Search for the cell housing the specified text and yield its (X, Y) center coordinate. 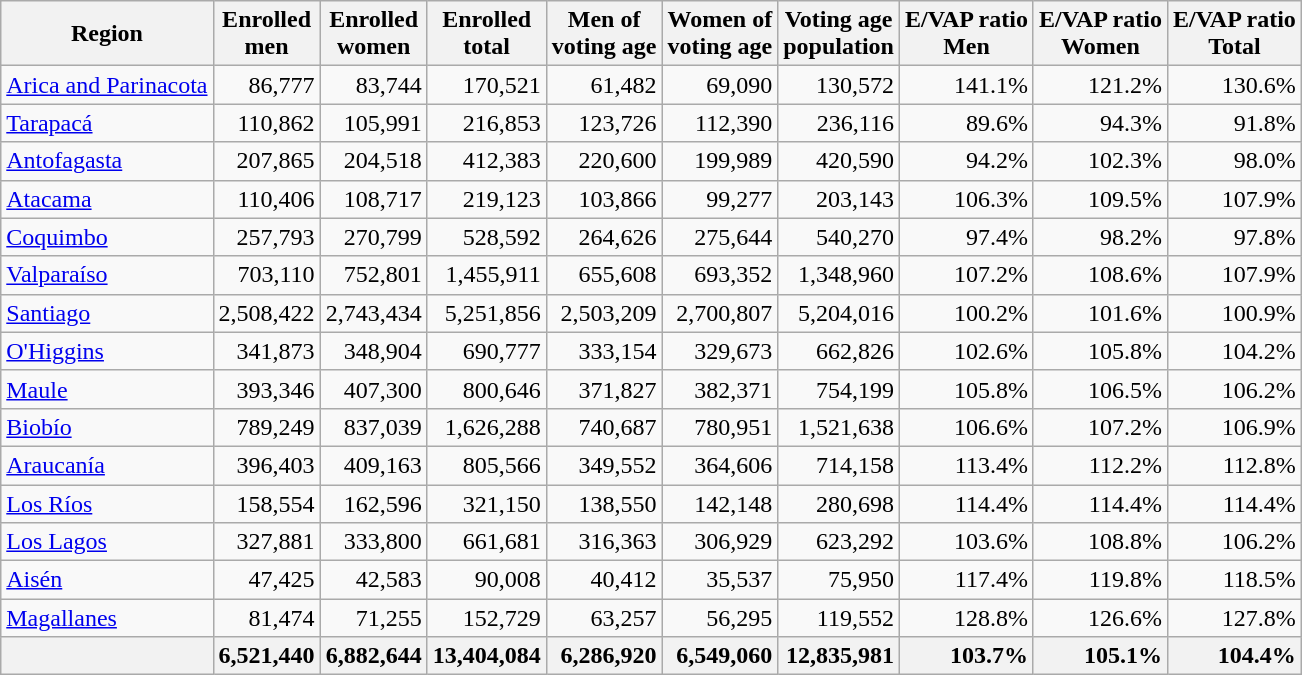
420,590 (839, 161)
E/VAP ratioTotal (1234, 34)
118.5% (1234, 580)
110,406 (266, 199)
6,521,440 (266, 656)
98.2% (1100, 237)
805,566 (486, 465)
102.6% (966, 351)
141.1% (966, 85)
800,646 (486, 389)
O'Higgins (107, 351)
56,295 (720, 618)
348,904 (374, 351)
142,148 (720, 503)
35,537 (720, 580)
Los Lagos (107, 542)
Tarapacá (107, 123)
81,474 (266, 618)
216,853 (486, 123)
199,989 (720, 161)
Los Ríos (107, 503)
98.0% (1234, 161)
130.6% (1234, 85)
112.8% (1234, 465)
837,039 (374, 427)
275,644 (720, 237)
108.6% (1100, 275)
703,110 (266, 275)
270,799 (374, 237)
127.8% (1234, 618)
69,090 (720, 85)
220,600 (604, 161)
327,881 (266, 542)
Women of voting age (720, 34)
128.8% (966, 618)
655,608 (604, 275)
321,150 (486, 503)
540,270 (839, 237)
Voting agepopulation (839, 34)
Magallanes (107, 618)
86,777 (266, 85)
158,554 (266, 503)
306,929 (720, 542)
90,008 (486, 580)
409,163 (374, 465)
2,503,209 (604, 313)
108.8% (1100, 542)
Araucanía (107, 465)
106.6% (966, 427)
83,744 (374, 85)
5,251,856 (486, 313)
2,508,422 (266, 313)
Valparaíso (107, 275)
89.6% (966, 123)
364,606 (720, 465)
Aisén (107, 580)
108,717 (374, 199)
1,348,960 (839, 275)
661,681 (486, 542)
94.3% (1100, 123)
382,371 (720, 389)
349,552 (604, 465)
6,549,060 (720, 656)
789,249 (266, 427)
5,204,016 (839, 313)
170,521 (486, 85)
97.8% (1234, 237)
Santiago (107, 313)
104.4% (1234, 656)
106.3% (966, 199)
63,257 (604, 618)
75,950 (839, 580)
100.9% (1234, 313)
236,116 (839, 123)
203,143 (839, 199)
102.3% (1100, 161)
E/VAP ratioMen (966, 34)
Coquimbo (107, 237)
138,550 (604, 503)
752,801 (374, 275)
99,277 (720, 199)
714,158 (839, 465)
61,482 (604, 85)
100.2% (966, 313)
40,412 (604, 580)
Maule (107, 389)
Biobío (107, 427)
2,743,434 (374, 313)
393,346 (266, 389)
740,687 (604, 427)
103,866 (604, 199)
105,991 (374, 123)
341,873 (266, 351)
333,800 (374, 542)
316,363 (604, 542)
106.5% (1100, 389)
71,255 (374, 618)
623,292 (839, 542)
6,286,920 (604, 656)
690,777 (486, 351)
693,352 (720, 275)
Arica and Parinacota (107, 85)
91.8% (1234, 123)
119,552 (839, 618)
333,154 (604, 351)
97.4% (966, 237)
371,827 (604, 389)
1,626,288 (486, 427)
94.2% (966, 161)
1,455,911 (486, 275)
121.2% (1100, 85)
Region (107, 34)
329,673 (720, 351)
101.6% (1100, 313)
152,729 (486, 618)
754,199 (839, 389)
104.2% (1234, 351)
123,726 (604, 123)
280,698 (839, 503)
Enrolledmen (266, 34)
204,518 (374, 161)
162,596 (374, 503)
103.6% (966, 542)
6,882,644 (374, 656)
119.8% (1100, 580)
110,862 (266, 123)
Men of voting age (604, 34)
117.4% (966, 580)
42,583 (374, 580)
112,390 (720, 123)
126.6% (1100, 618)
Enrolledwomen (374, 34)
1,521,638 (839, 427)
13,404,084 (486, 656)
109.5% (1100, 199)
113.4% (966, 465)
396,403 (266, 465)
257,793 (266, 237)
407,300 (374, 389)
Antofagasta (107, 161)
130,572 (839, 85)
Enrolledtotal (486, 34)
780,951 (720, 427)
103.7% (966, 656)
662,826 (839, 351)
412,383 (486, 161)
Atacama (107, 199)
207,865 (266, 161)
528,592 (486, 237)
106.9% (1234, 427)
2,700,807 (720, 313)
12,835,981 (839, 656)
112.2% (1100, 465)
105.1% (1100, 656)
47,425 (266, 580)
219,123 (486, 199)
264,626 (604, 237)
E/VAP ratioWomen (1100, 34)
